Provide the [X, Y] coordinate of the cell's center where the given text is located.  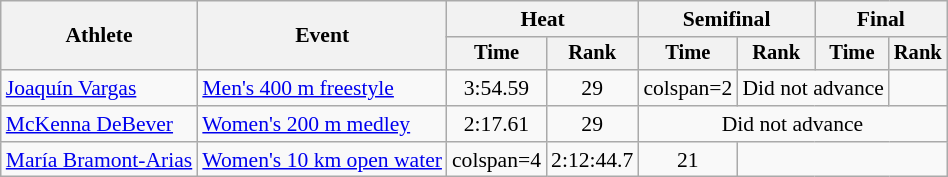
Men's 400 m freestyle [322, 88]
colspan=2 [688, 88]
2:17.61 [496, 124]
Final [881, 19]
3:54.59 [496, 88]
Women's 200 m medley [322, 124]
McKenna DeBever [100, 124]
Semifinal [726, 19]
Event [322, 36]
Athlete [100, 36]
Heat [542, 19]
Joaquín Vargas [100, 88]
